Provide the [X, Y] coordinate of the cell's center where the given text is located.  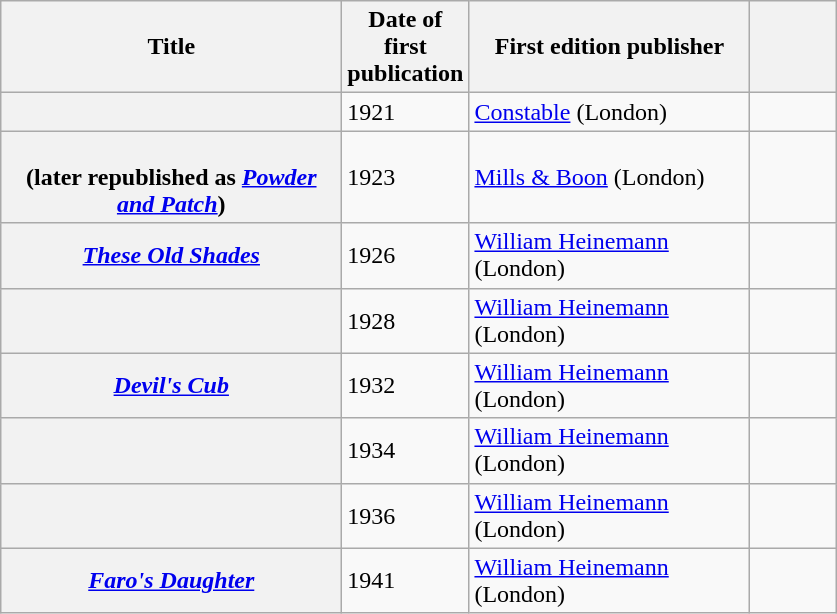
1926 [406, 256]
These Old Shades [172, 256]
(later republished as Powder and Patch) [172, 177]
1941 [406, 580]
1928 [406, 320]
First edition publisher [610, 47]
Mills & Boon (London) [610, 177]
1934 [406, 450]
1921 [406, 112]
1932 [406, 386]
Faro's Daughter [172, 580]
Devil's Cub [172, 386]
Constable (London) [610, 112]
1923 [406, 177]
Date of firstpublication [406, 47]
Title [172, 47]
1936 [406, 516]
